Scan for the cell matching the given text and deliver its (X, Y) coordinate at center. 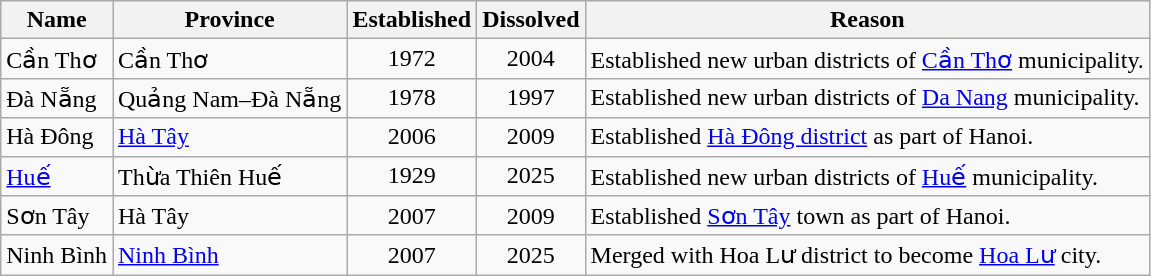
2004 (531, 59)
Established Sơn Tây town as part of Hanoi. (867, 216)
2006 (412, 137)
Name (57, 20)
Sơn Tây (57, 216)
Quảng Nam–Đà Nẵng (229, 98)
Đà Nẵng (57, 98)
1929 (412, 176)
1997 (531, 98)
Hà Đông (57, 137)
1978 (412, 98)
Province (229, 20)
Established new urban districts of Da Nang municipality. (867, 98)
Reason (867, 20)
Huế (57, 176)
Established (412, 20)
Established Hà Đông district as part of Hanoi. (867, 137)
Thừa Thiên Huế (229, 176)
Merged with Hoa Lư district to become Hoa Lư city. (867, 255)
Established new urban districts of Huế municipality. (867, 176)
1972 (412, 59)
Dissolved (531, 20)
Established new urban districts of Cần Thơ municipality. (867, 59)
